Provide the (x, y) coordinate of the cell's center where the given text is located.  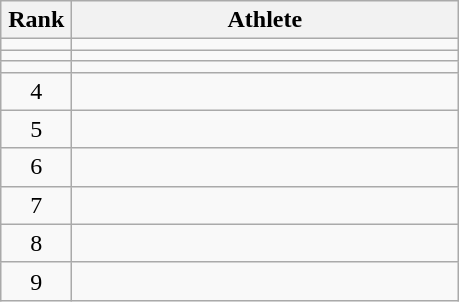
7 (36, 205)
6 (36, 167)
5 (36, 129)
Rank (36, 20)
4 (36, 91)
9 (36, 281)
8 (36, 243)
Athlete (265, 20)
